Scan for the cell matching the given text and deliver its [X, Y] coordinate at center. 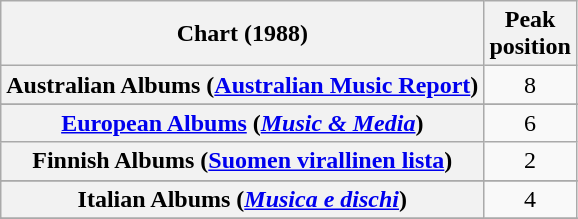
European Albums (Music & Media) [242, 123]
Australian Albums (Australian Music Report) [242, 85]
Chart (1988) [242, 34]
Finnish Albums (Suomen virallinen lista) [242, 161]
4 [530, 199]
8 [530, 85]
6 [530, 123]
2 [530, 161]
Peakposition [530, 34]
Italian Albums (Musica e dischi) [242, 199]
